Locate the cell with the specified text and output its [x, y] center coordinate. 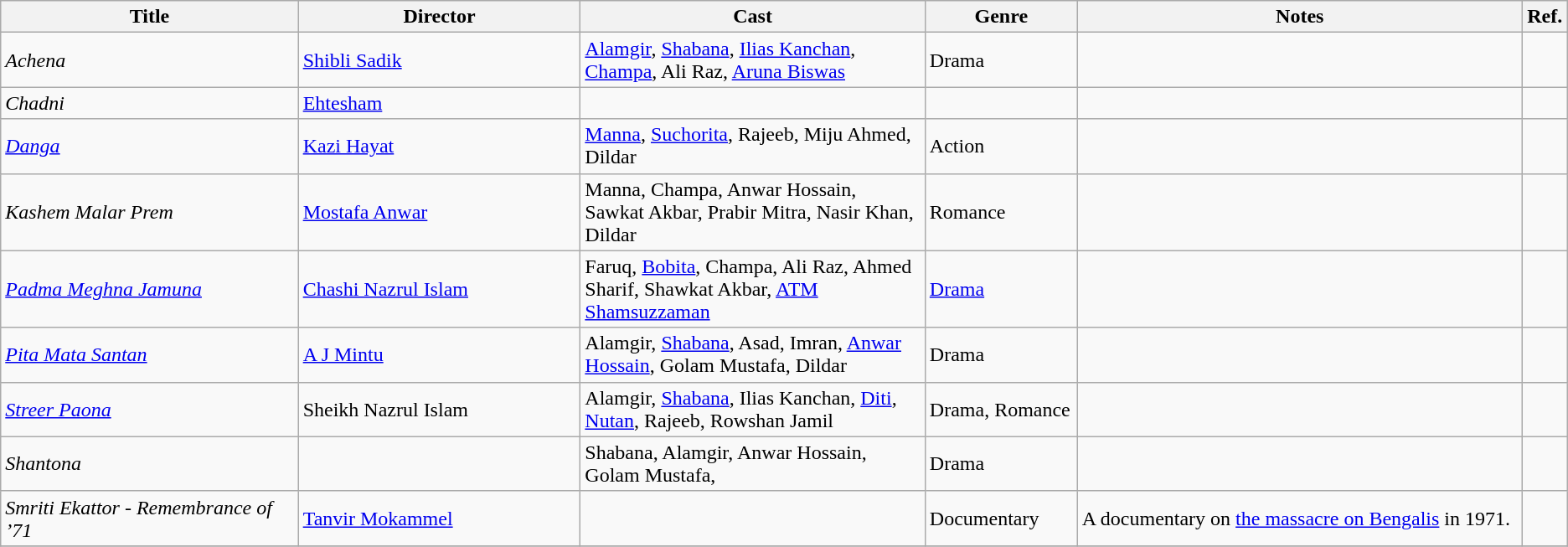
Shantona [149, 464]
Danga [149, 146]
Alamgir, Shabana, Ilias Kanchan, Champa, Ali Raz, Aruna Biswas [752, 60]
A J Mintu [439, 355]
Ehtesham [439, 103]
Drama, Romance [1001, 409]
Mostafa Anwar [439, 212]
Chashi Nazrul Islam [439, 289]
Shabana, Alamgir, Anwar Hossain, Golam Mustafa, [752, 464]
Manna, Champa, Anwar Hossain, Sawkat Akbar, Prabir Mitra, Nasir Khan, Dildar [752, 212]
Director [439, 17]
Genre [1001, 17]
Chadni [149, 103]
Romance [1001, 212]
A documentary on the massacre on Bengalis in 1971. [1300, 518]
Smriti Ekattor - Remembrance of ’71 [149, 518]
Notes [1300, 17]
Kashem Malar Prem [149, 212]
Streer Paona [149, 409]
Kazi Hayat [439, 146]
Cast [752, 17]
Alamgir, Shabana, Ilias Kanchan, Diti, Nutan, Rajeeb, Rowshan Jamil [752, 409]
Manna, Suchorita, Rajeeb, Miju Ahmed, Dildar [752, 146]
Padma Meghna Jamuna [149, 289]
Ref. [1545, 17]
Sheikh Nazrul Islam [439, 409]
Action [1001, 146]
Tanvir Mokammel [439, 518]
Faruq, Bobita, Champa, Ali Raz, Ahmed Sharif, Shawkat Akbar, ATM Shamsuzzaman [752, 289]
Title [149, 17]
Pita Mata Santan [149, 355]
Documentary [1001, 518]
Achena [149, 60]
Shibli Sadik [439, 60]
Alamgir, Shabana, Asad, Imran, Anwar Hossain, Golam Mustafa, Dildar [752, 355]
